Provide the (x, y) coordinate of the cell's center where the given text is located.  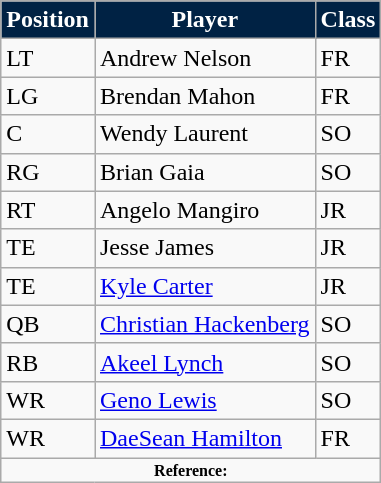
Reference: (191, 470)
Jesse James (204, 248)
QB (48, 324)
Kyle Carter (204, 286)
Player (204, 20)
LG (48, 96)
RB (48, 362)
Class (348, 20)
Geno Lewis (204, 400)
DaeSean Hamilton (204, 438)
Andrew Nelson (204, 58)
Brendan Mahon (204, 96)
Christian Hackenberg (204, 324)
LT (48, 58)
C (48, 134)
Angelo Mangiro (204, 210)
Position (48, 20)
Brian Gaia (204, 172)
RT (48, 210)
Akeel Lynch (204, 362)
Wendy Laurent (204, 134)
RG (48, 172)
